Locate the cell with the specified text and output its (x, y) center coordinate. 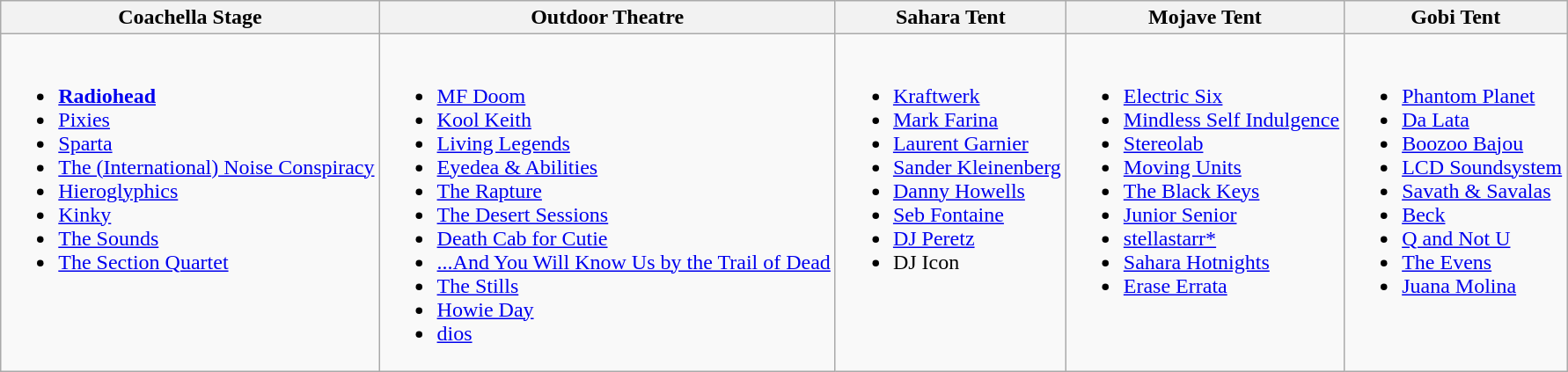
KraftwerkMark FarinaLaurent GarnierSander KleinenbergDanny HowellsSeb FontaineDJ PeretzDJ Icon (950, 202)
Gobi Tent (1455, 18)
Sahara Tent (950, 18)
Electric SixMindless Self IndulgenceStereolabMoving UnitsThe Black KeysJunior Seniorstellastarr*Sahara HotnightsErase Errata (1205, 202)
Outdoor Theatre (607, 18)
Coachella Stage (190, 18)
Mojave Tent (1205, 18)
Phantom PlanetDa LataBoozoo BajouLCD SoundsystemSavath & SavalasBeckQ and Not UThe EvensJuana Molina (1455, 202)
RadioheadPixiesSpartaThe (International) Noise ConspiracyHieroglyphicsKinkyThe SoundsThe Section Quartet (190, 202)
